Provide the [X, Y] coordinate of the cell's center where the given text is located.  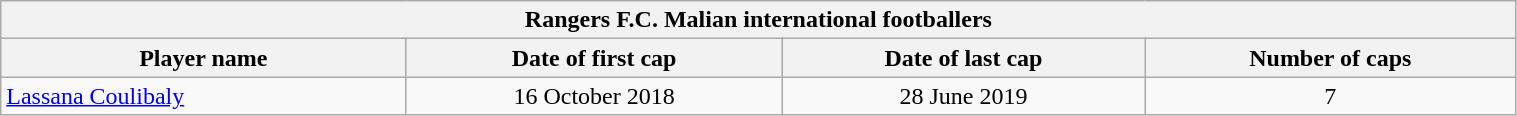
Lassana Coulibaly [204, 96]
Rangers F.C. Malian international footballers [758, 20]
Date of last cap [963, 58]
7 [1330, 96]
Number of caps [1330, 58]
16 October 2018 [594, 96]
28 June 2019 [963, 96]
Player name [204, 58]
Date of first cap [594, 58]
